Provide the (x, y) coordinate of the cell's center where the given text is located.  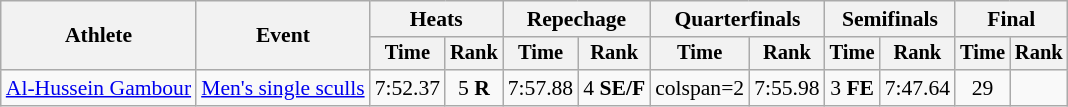
7:47.64 (918, 88)
colspan=2 (700, 88)
3 FE (852, 88)
Heats (436, 19)
Quarterfinals (738, 19)
Athlete (98, 36)
Men's single sculls (283, 88)
Semifinals (890, 19)
Event (283, 36)
Final (1011, 19)
29 (982, 88)
Repechage (576, 19)
4 SE/F (614, 88)
7:55.98 (786, 88)
7:57.88 (540, 88)
7:52.37 (408, 88)
5 R (474, 88)
Al-Hussein Gambour (98, 88)
